Pinpoint the cell where the given text exists, returning its (x, y) midpoint coordinate. 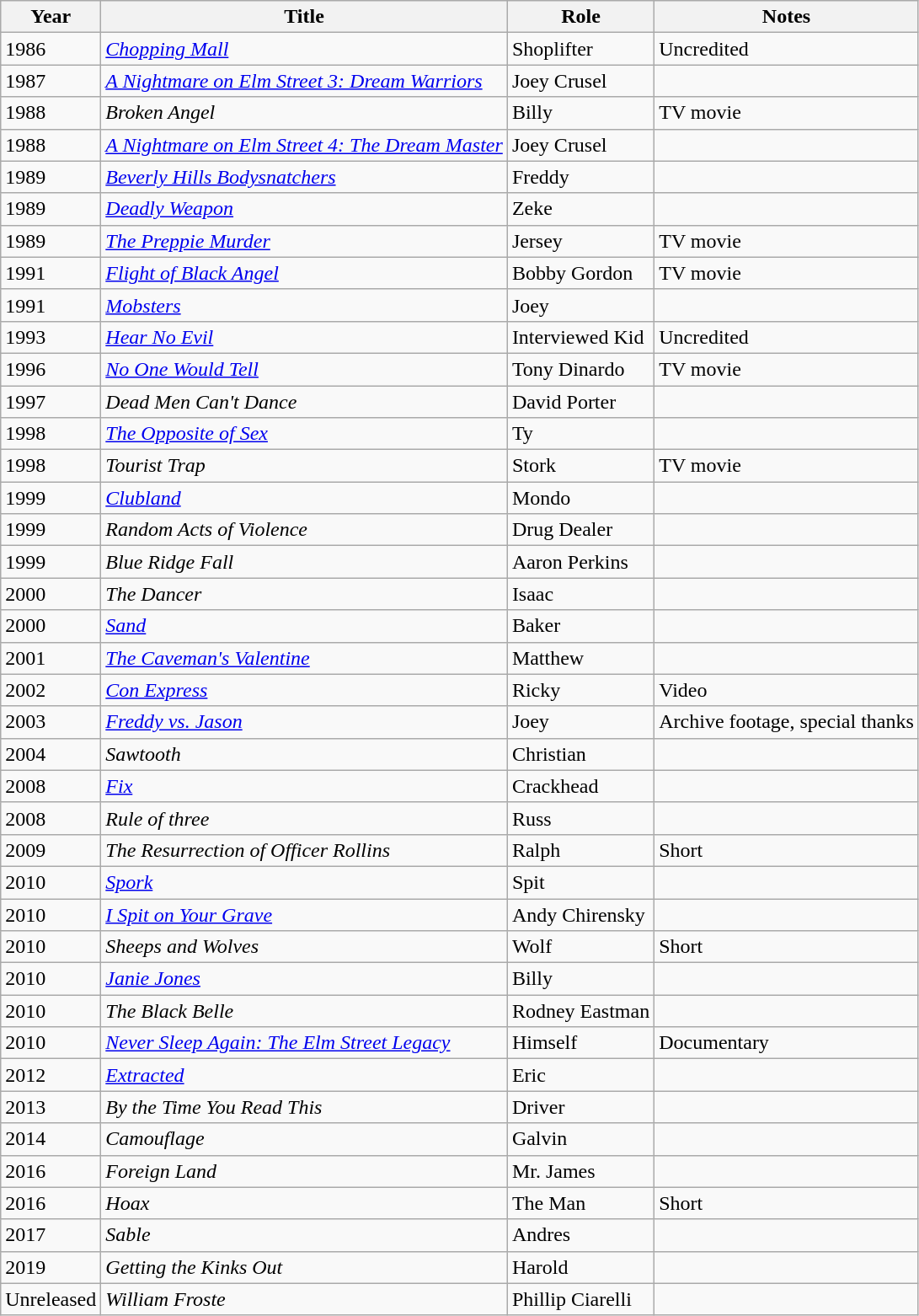
Driver (580, 1107)
Extracted (305, 1075)
Sand (305, 626)
Janie Jones (305, 979)
Documentary (787, 1043)
The Caveman's Valentine (305, 658)
Spork (305, 882)
Jersey (580, 241)
Camouflage (305, 1139)
Crackhead (580, 786)
Spit (580, 882)
Ricky (580, 690)
2014 (51, 1139)
Random Acts of Violence (305, 530)
Rodney Eastman (580, 1011)
Unreleased (51, 1299)
2009 (51, 850)
Notes (787, 17)
Sawtooth (305, 754)
2002 (51, 690)
Ty (580, 434)
Tourist Trap (305, 466)
Galvin (580, 1139)
Harold (580, 1267)
Role (580, 17)
1996 (51, 369)
Phillip Ciarelli (580, 1299)
Christian (580, 754)
Mondo (580, 498)
Tony Dinardo (580, 369)
Video (787, 690)
Archive footage, special thanks (787, 722)
1997 (51, 402)
Never Sleep Again: The Elm Street Legacy (305, 1043)
Broken Angel (305, 113)
The Dancer (305, 594)
A Nightmare on Elm Street 4: The Dream Master (305, 145)
The Resurrection of Officer Rollins (305, 850)
I Spit on Your Grave (305, 914)
1993 (51, 337)
By the Time You Read This (305, 1107)
Mobsters (305, 305)
Matthew (580, 658)
Andy Chirensky (580, 914)
The Preppie Murder (305, 241)
Andres (580, 1235)
The Opposite of Sex (305, 434)
Fix (305, 786)
Title (305, 17)
Isaac (580, 594)
Con Express (305, 690)
Aaron Perkins (580, 562)
Bobby Gordon (580, 273)
Ralph (580, 850)
2003 (51, 722)
Himself (580, 1043)
Flight of Black Angel (305, 273)
Hoax (305, 1203)
Clubland (305, 498)
Shoplifter (580, 49)
The Man (580, 1203)
Freddy vs. Jason (305, 722)
Dead Men Can't Dance (305, 402)
Baker (580, 626)
Drug Dealer (580, 530)
2012 (51, 1075)
1987 (51, 81)
Mr. James (580, 1171)
Foreign Land (305, 1171)
Sable (305, 1235)
Eric (580, 1075)
2013 (51, 1107)
Deadly Weapon (305, 209)
Stork (580, 466)
2017 (51, 1235)
Getting the Kinks Out (305, 1267)
William Froste (305, 1299)
Year (51, 17)
1986 (51, 49)
David Porter (580, 402)
Wolf (580, 947)
Beverly Hills Bodysnatchers (305, 177)
Blue Ridge Fall (305, 562)
2004 (51, 754)
Freddy (580, 177)
Zeke (580, 209)
Russ (580, 818)
Chopping Mall (305, 49)
2019 (51, 1267)
Sheeps and Wolves (305, 947)
2001 (51, 658)
Rule of three (305, 818)
The Black Belle (305, 1011)
A Nightmare on Elm Street 3: Dream Warriors (305, 81)
No One Would Tell (305, 369)
Interviewed Kid (580, 337)
Hear No Evil (305, 337)
